Capture the cell that displays the provided text and extract its (X, Y) central coordinate. 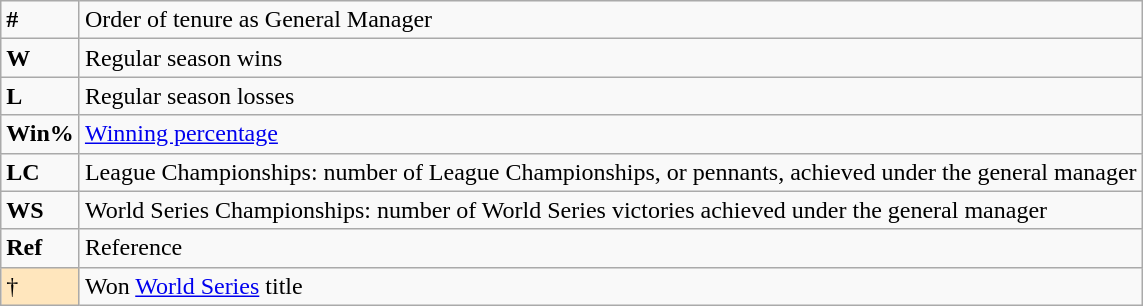
Win% (40, 134)
L (40, 96)
Won World Series title (610, 286)
Regular season wins (610, 58)
Winning percentage (610, 134)
# (40, 20)
† (40, 286)
World Series Championships: number of World Series victories achieved under the general manager (610, 210)
Reference (610, 248)
LC (40, 172)
League Championships: number of League Championships, or pennants, achieved under the general manager (610, 172)
WS (40, 210)
Regular season losses (610, 96)
Order of tenure as General Manager (610, 20)
W (40, 58)
Ref (40, 248)
